Identify which cell holds the provided text, then report its [X, Y] central coordinate. 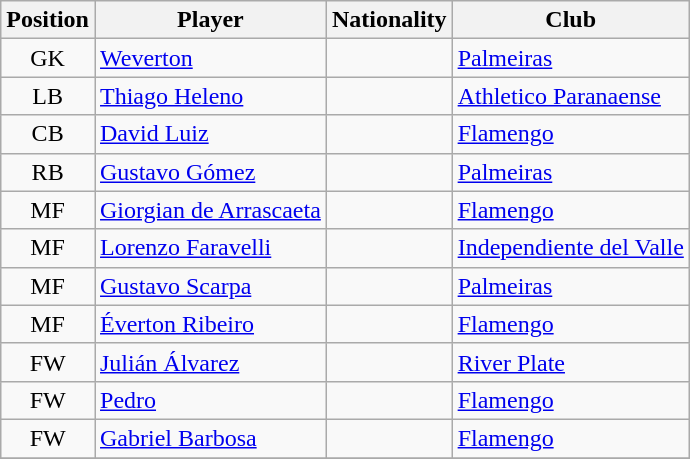
Thiago Heleno [210, 96]
Weverton [210, 58]
Independiente del Valle [570, 248]
LB [48, 96]
RB [48, 172]
GK [48, 58]
Nationality [389, 20]
Player [210, 20]
Gabriel Barbosa [210, 438]
David Luiz [210, 134]
CB [48, 134]
Position [48, 20]
Giorgian de Arrascaeta [210, 210]
Pedro [210, 400]
Gustavo Scarpa [210, 286]
Club [570, 20]
River Plate [570, 362]
Athletico Paranaense [570, 96]
Julián Álvarez [210, 362]
Gustavo Gómez [210, 172]
Éverton Ribeiro [210, 324]
Lorenzo Faravelli [210, 248]
